Search for the cell housing the specified text and yield its (X, Y) center coordinate. 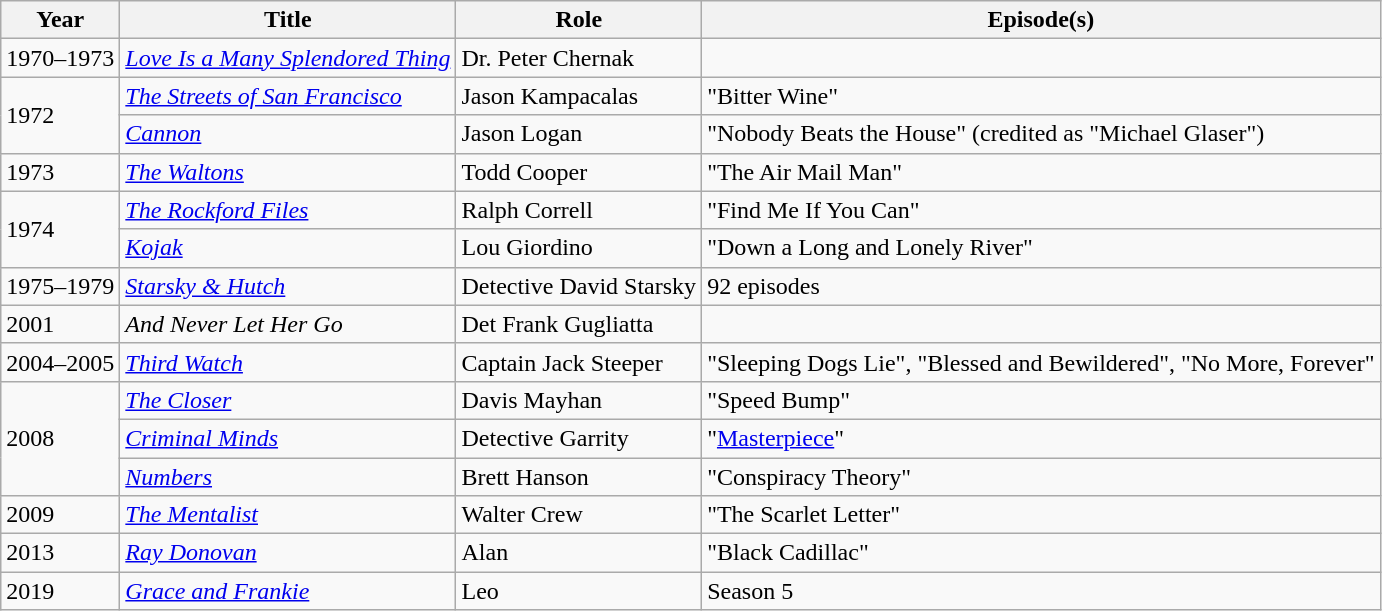
"Down a Long and Lonely River" (1041, 248)
1975–1979 (60, 286)
The Closer (288, 400)
Episode(s) (1041, 20)
"Nobody Beats the House" (credited as "Michael Glaser") (1041, 134)
Numbers (288, 477)
2013 (60, 553)
"Masterpiece" (1041, 438)
"Sleeping Dogs Lie", "Blessed and Bewildered", "No More, Forever" (1041, 362)
Davis Mayhan (579, 400)
92 episodes (1041, 286)
Walter Crew (579, 515)
The Rockford Files (288, 210)
2009 (60, 515)
1974 (60, 229)
And Never Let Her Go (288, 324)
Cannon (288, 134)
Ralph Correll (579, 210)
Role (579, 20)
Third Watch (288, 362)
"Bitter Wine" (1041, 96)
"Conspiracy Theory" (1041, 477)
2008 (60, 438)
Dr. Peter Chernak (579, 58)
Leo (579, 591)
The Streets of San Francisco (288, 96)
Detective David Starsky (579, 286)
"The Air Mail Man" (1041, 172)
Kojak (288, 248)
"The Scarlet Letter" (1041, 515)
Grace and Frankie (288, 591)
2004–2005 (60, 362)
1973 (60, 172)
Detective Garrity (579, 438)
The Waltons (288, 172)
Jason Kampacalas (579, 96)
Lou Giordino (579, 248)
Captain Jack Steeper (579, 362)
"Black Cadillac" (1041, 553)
Jason Logan (579, 134)
"Find Me If You Can" (1041, 210)
2001 (60, 324)
Year (60, 20)
Alan (579, 553)
Todd Cooper (579, 172)
Title (288, 20)
The Mentalist (288, 515)
Det Frank Gugliatta (579, 324)
Brett Hanson (579, 477)
1972 (60, 115)
1970–1973 (60, 58)
Love Is a Many Splendored Thing (288, 58)
Ray Donovan (288, 553)
2019 (60, 591)
Criminal Minds (288, 438)
Season 5 (1041, 591)
Starsky & Hutch (288, 286)
"Speed Bump" (1041, 400)
